Detect which cell encompasses the target text, then output its [X, Y] center coordinate. 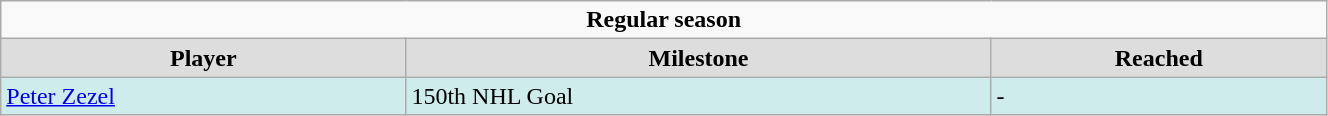
Peter Zezel [204, 96]
Player [204, 58]
- [1158, 96]
Milestone [698, 58]
Reached [1158, 58]
Regular season [664, 20]
150th NHL Goal [698, 96]
